Return the (x, y) coordinate for the center point of the cell that contains the specified text.  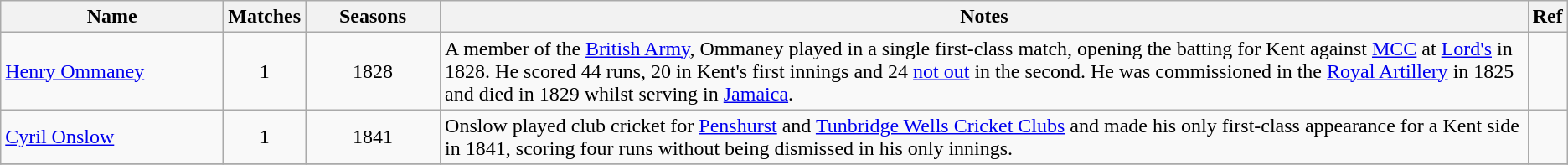
Cyril Onslow (112, 137)
1841 (374, 137)
Seasons (374, 17)
Henry Ommaney (112, 71)
Notes (985, 17)
Name (112, 17)
Matches (265, 17)
1828 (374, 71)
Ref (1548, 17)
